Return [x, y] of the center of cell containing provided text 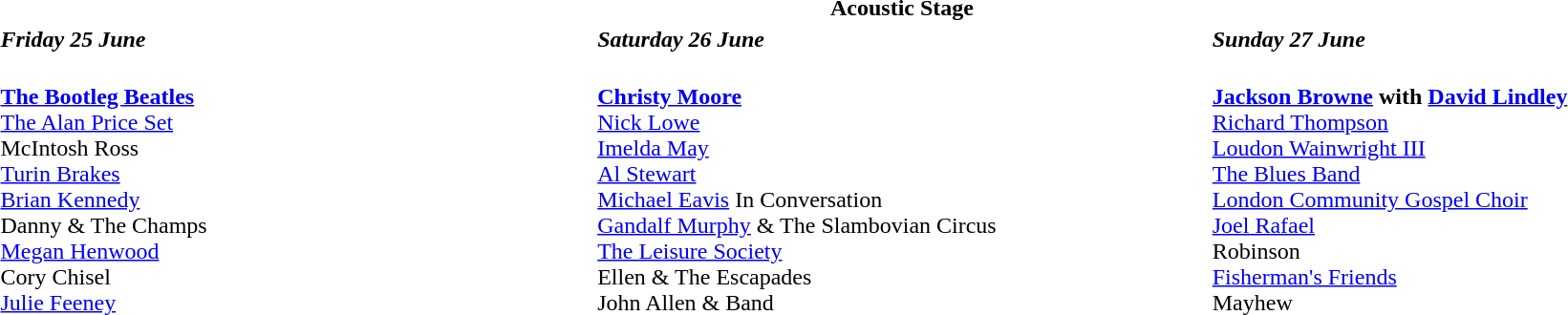
Saturday 26 June [902, 39]
